Extract the (x, y) coordinate from the center of the cell holding the provided text.  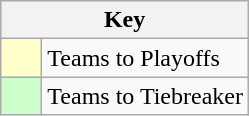
Key (125, 20)
Teams to Playoffs (146, 58)
Teams to Tiebreaker (146, 96)
